Identify which cell holds the provided text, then report its (x, y) central coordinate. 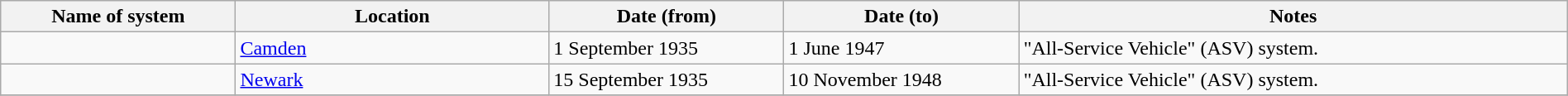
Date (from) (667, 17)
Camden (392, 48)
10 November 1948 (901, 79)
Date (to) (901, 17)
Newark (392, 79)
Name of system (118, 17)
Notes (1293, 17)
1 June 1947 (901, 48)
Location (392, 17)
1 September 1935 (667, 48)
15 September 1935 (667, 79)
